Capture the cell that displays the provided text and extract its (X, Y) central coordinate. 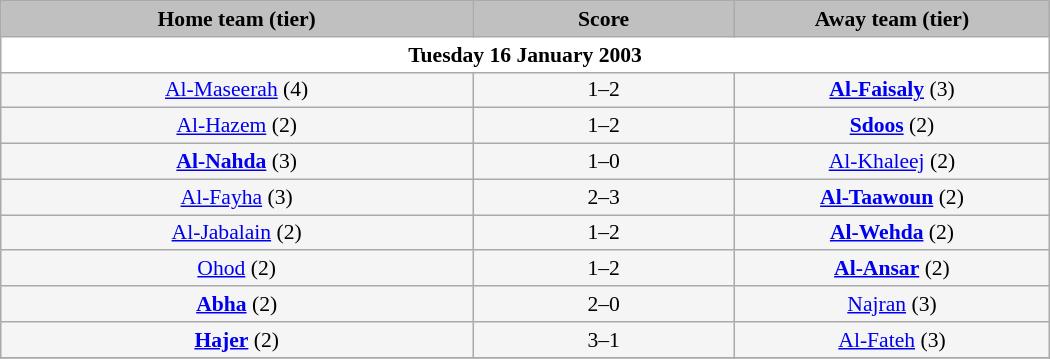
Hajer (2) (237, 340)
Al-Faisaly (3) (892, 90)
Al-Maseerah (4) (237, 90)
Al-Hazem (2) (237, 126)
Al-Wehda (2) (892, 233)
Najran (3) (892, 304)
Al-Jabalain (2) (237, 233)
Tuesday 16 January 2003 (525, 55)
Al-Khaleej (2) (892, 162)
Ohod (2) (237, 269)
3–1 (604, 340)
Abha (2) (237, 304)
2–3 (604, 197)
2–0 (604, 304)
1–0 (604, 162)
Al-Ansar (2) (892, 269)
Home team (tier) (237, 19)
Score (604, 19)
Al-Fayha (3) (237, 197)
Sdoos (2) (892, 126)
Away team (tier) (892, 19)
Al-Nahda (3) (237, 162)
Al-Taawoun (2) (892, 197)
Al-Fateh (3) (892, 340)
